For the text-containing cell, return its midpoint in (X, Y) coordinate format. 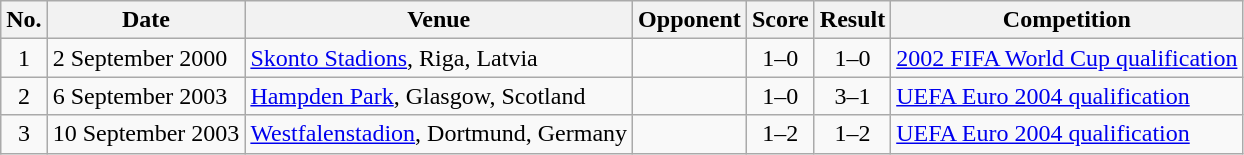
2 (24, 96)
Venue (439, 20)
Result (852, 20)
Date (146, 20)
Skonto Stadions, Riga, Latvia (439, 58)
Opponent (690, 20)
Hampden Park, Glasgow, Scotland (439, 96)
Competition (1067, 20)
Score (780, 20)
3 (24, 134)
1 (24, 58)
No. (24, 20)
10 September 2003 (146, 134)
6 September 2003 (146, 96)
2002 FIFA World Cup qualification (1067, 58)
Westfalenstadion, Dortmund, Germany (439, 134)
3–1 (852, 96)
2 September 2000 (146, 58)
